Extract the (x, y) coordinate from the center of the cell holding the provided text.  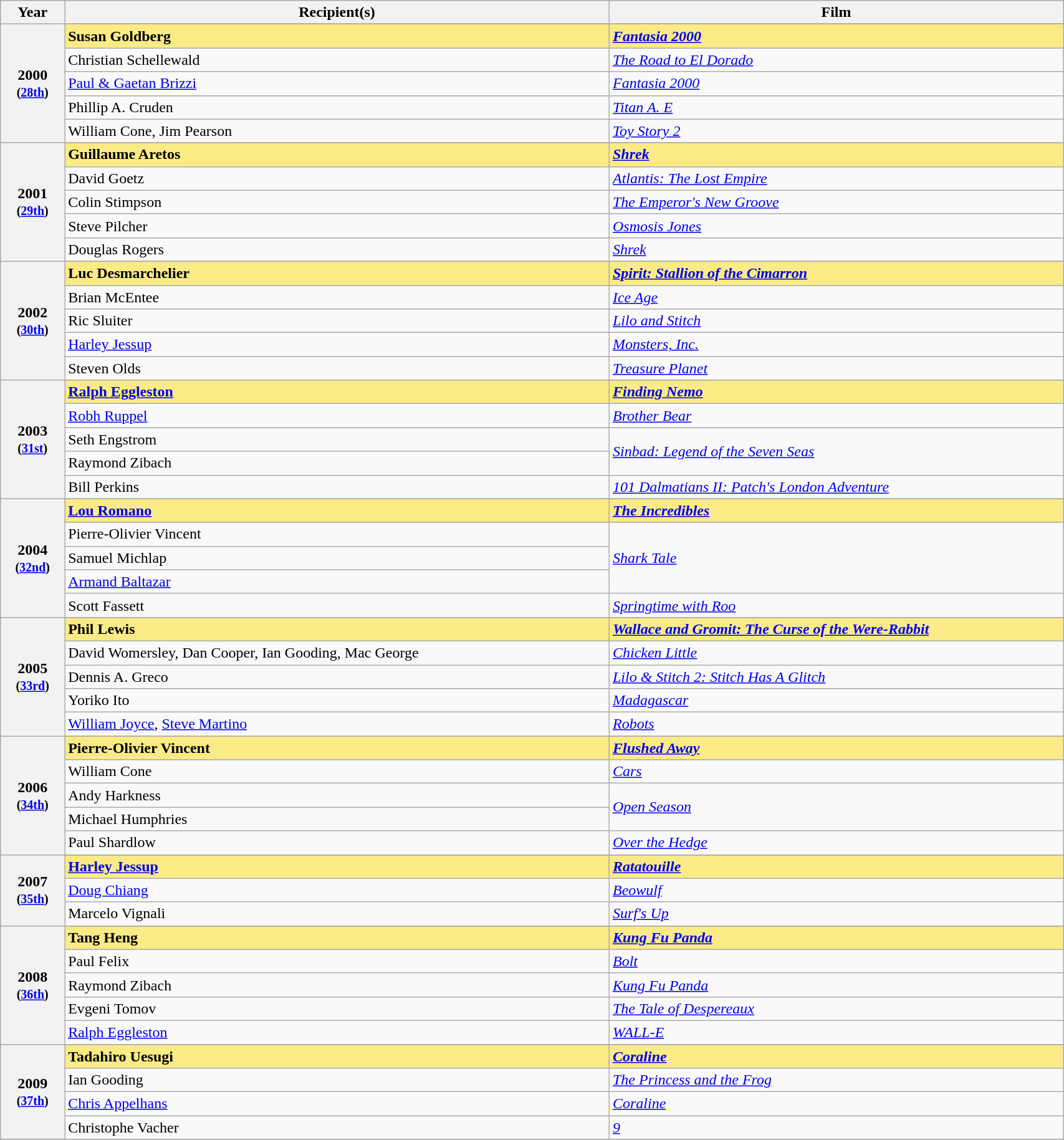
Cars (836, 772)
Lou Romano (337, 510)
Armand Baltazar (337, 582)
The Incredibles (836, 510)
Springtime with Roo (836, 605)
2007 (35th) (32, 890)
Brian McEntee (337, 297)
Ian Gooding (337, 1080)
The Princess and the Frog (836, 1080)
Seth Engstrom (337, 439)
Lilo and Stitch (836, 321)
Over the Hedge (836, 843)
Paul Felix (337, 961)
Recipient(s) (337, 12)
Evgeni Tomov (337, 1008)
Spirit: Stallion of the Cimarron (836, 273)
Surf's Up (836, 914)
The Tale of Despereaux (836, 1008)
2001 (29th) (32, 202)
Paul Shardlow (337, 843)
William Joyce, Steve Martino (337, 724)
Colin Stimpson (337, 202)
Wallace and Gromit: The Curse of the Were-Rabbit (836, 629)
Yoriko Ito (337, 701)
Doug Chiang (337, 890)
Scott Fassett (337, 605)
Douglas Rogers (337, 249)
Lilo & Stitch 2: Stitch Has A Glitch (836, 676)
Sinbad: Legend of the Seven Seas (836, 451)
Robots (836, 724)
2006 (34th) (32, 795)
Year (32, 12)
Andy Harkness (337, 795)
Shark Tale (836, 558)
Tang Heng (337, 937)
Bolt (836, 961)
Dennis A. Greco (337, 676)
Phillip A. Cruden (337, 107)
Christophe Vacher (337, 1128)
Monsters, Inc. (836, 345)
Susan Goldberg (337, 36)
Atlantis: The Lost Empire (836, 178)
2002 (30th) (32, 320)
Open Season (836, 807)
Samuel Michlap (337, 558)
Treasure Planet (836, 368)
William Cone, Jim Pearson (337, 131)
Flushed Away (836, 748)
William Cone (337, 772)
Ice Age (836, 297)
WALL-E (836, 1032)
Ric Sluiter (337, 321)
Chris Appelhans (337, 1104)
Michael Humphries (337, 819)
Beowulf (836, 890)
Phil Lewis (337, 629)
Steve Pilcher (337, 226)
Guillaume Aretos (337, 155)
Robh Ruppel (337, 416)
Osmosis Jones (836, 226)
2005 (33rd) (32, 676)
Madagascar (836, 701)
Toy Story 2 (836, 131)
Marcelo Vignali (337, 914)
101 Dalmatians II: Patch's London Adventure (836, 487)
2004 (32nd) (32, 558)
Luc Desmarchelier (337, 273)
Ratatouille (836, 866)
2008 (36th) (32, 985)
Paul & Gaetan Brizzi (337, 84)
2003 (31st) (32, 439)
Bill Perkins (337, 487)
2000 (28th) (32, 84)
Finding Nemo (836, 392)
9 (836, 1128)
David Womersley, Dan Cooper, Ian Gooding, Mac George (337, 653)
David Goetz (337, 178)
Steven Olds (337, 368)
The Road to El Dorado (836, 60)
2009 (37th) (32, 1092)
Brother Bear (836, 416)
Tadahiro Uesugi (337, 1056)
Titan A. E (836, 107)
Christian Schellewald (337, 60)
Chicken Little (836, 653)
Film (836, 12)
The Emperor's New Groove (836, 202)
